From the cell containing the given text, extract its center point as [x, y] coordinate. 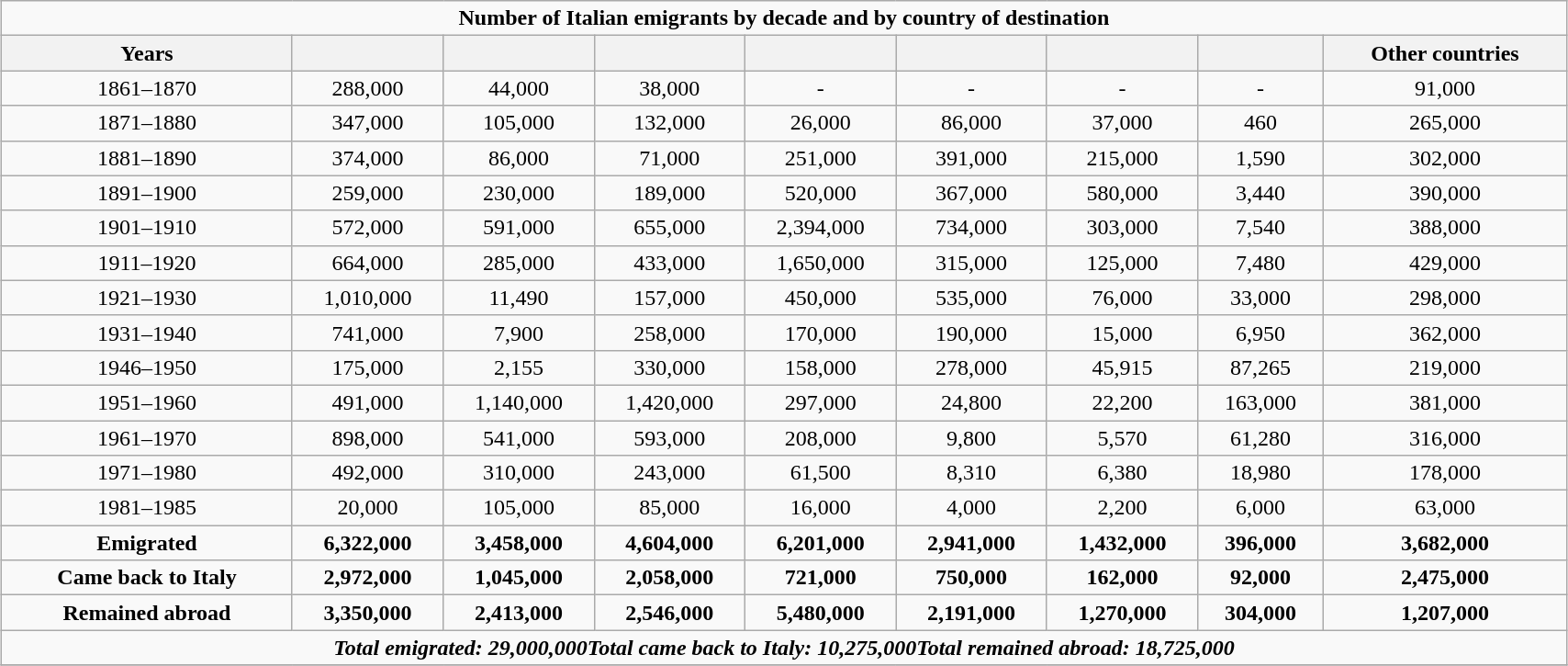
2,394,000 [821, 228]
593,000 [669, 438]
450,000 [821, 298]
132,000 [669, 123]
1891–1900 [147, 193]
5,480,000 [821, 613]
1,010,000 [367, 298]
178,000 [1445, 473]
535,000 [971, 298]
2,475,000 [1445, 578]
Remained abroad [147, 613]
85,000 [669, 508]
302,000 [1445, 158]
26,000 [821, 123]
38,000 [669, 88]
16,000 [821, 508]
9,800 [971, 438]
7,480 [1261, 263]
429,000 [1445, 263]
734,000 [971, 228]
3,458,000 [519, 543]
1,590 [1261, 158]
1881–1890 [147, 158]
591,000 [519, 228]
1,650,000 [821, 263]
391,000 [971, 158]
3,350,000 [367, 613]
2,546,000 [669, 613]
1,140,000 [519, 402]
61,500 [821, 473]
175,000 [367, 367]
278,000 [971, 367]
22,200 [1122, 402]
91,000 [1445, 88]
20,000 [367, 508]
87,265 [1261, 367]
2,155 [519, 367]
45,915 [1122, 367]
1946–1950 [147, 367]
6,380 [1122, 473]
15,000 [1122, 333]
33,000 [1261, 298]
189,000 [669, 193]
1,045,000 [519, 578]
Years [147, 53]
61,280 [1261, 438]
170,000 [821, 333]
390,000 [1445, 193]
44,000 [519, 88]
741,000 [367, 333]
Other countries [1445, 53]
316,000 [1445, 438]
2,413,000 [519, 613]
2,972,000 [367, 578]
6,201,000 [821, 543]
1971–1980 [147, 473]
Came back to Italy [147, 578]
1,432,000 [1122, 543]
243,000 [669, 473]
125,000 [1122, 263]
8,310 [971, 473]
288,000 [367, 88]
259,000 [367, 193]
6,000 [1261, 508]
367,000 [971, 193]
1871–1880 [147, 123]
580,000 [1122, 193]
2,191,000 [971, 613]
1911–1920 [147, 263]
1921–1930 [147, 298]
388,000 [1445, 228]
310,000 [519, 473]
251,000 [821, 158]
219,000 [1445, 367]
1861–1870 [147, 88]
162,000 [1122, 578]
898,000 [367, 438]
4,000 [971, 508]
Number of Italian emigrants by decade and by country of destination [784, 18]
460 [1261, 123]
285,000 [519, 263]
163,000 [1261, 402]
572,000 [367, 228]
230,000 [519, 193]
Emigrated [147, 543]
655,000 [669, 228]
347,000 [367, 123]
7,900 [519, 333]
6,950 [1261, 333]
1951–1960 [147, 402]
18,980 [1261, 473]
381,000 [1445, 402]
1931–1940 [147, 333]
1961–1970 [147, 438]
258,000 [669, 333]
92,000 [1261, 578]
664,000 [367, 263]
11,490 [519, 298]
6,322,000 [367, 543]
1,420,000 [669, 402]
520,000 [821, 193]
71,000 [669, 158]
24,800 [971, 402]
76,000 [1122, 298]
3,440 [1261, 193]
2,058,000 [669, 578]
190,000 [971, 333]
362,000 [1445, 333]
63,000 [1445, 508]
330,000 [669, 367]
541,000 [519, 438]
491,000 [367, 402]
37,000 [1122, 123]
304,000 [1261, 613]
303,000 [1122, 228]
157,000 [669, 298]
2,200 [1122, 508]
396,000 [1261, 543]
1901–1910 [147, 228]
750,000 [971, 578]
297,000 [821, 402]
Total emigrated: 29,000,000Total came back to Italy: 10,275,000Total remained abroad: 18,725,000 [784, 648]
374,000 [367, 158]
1,207,000 [1445, 613]
315,000 [971, 263]
492,000 [367, 473]
4,604,000 [669, 543]
7,540 [1261, 228]
298,000 [1445, 298]
265,000 [1445, 123]
158,000 [821, 367]
1981–1985 [147, 508]
721,000 [821, 578]
3,682,000 [1445, 543]
433,000 [669, 263]
215,000 [1122, 158]
5,570 [1122, 438]
1,270,000 [1122, 613]
2,941,000 [971, 543]
208,000 [821, 438]
